Identify which cell holds the provided text, then report its [x, y] central coordinate. 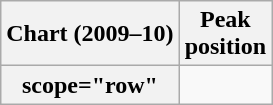
Chart (2009–10) [90, 34]
scope="row" [90, 85]
Peakposition [225, 34]
